Determine the (X, Y) coordinate at the center of the cell enclosing the given text.  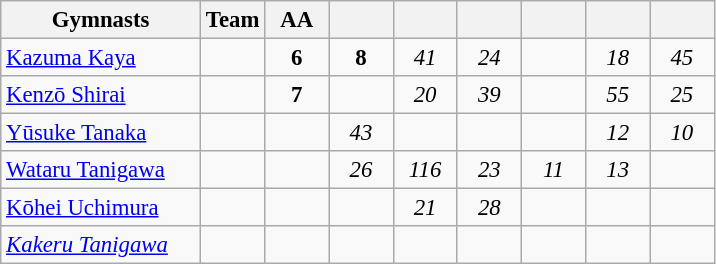
11 (553, 170)
Kazuma Kaya (101, 58)
39 (489, 95)
Kenzō Shirai (101, 95)
116 (425, 170)
8 (361, 58)
26 (361, 170)
12 (618, 133)
18 (618, 58)
6 (297, 58)
55 (618, 95)
Kakeru Tanigawa (101, 245)
Gymnasts (101, 20)
43 (361, 133)
24 (489, 58)
23 (489, 170)
41 (425, 58)
Yūsuke Tanaka (101, 133)
7 (297, 95)
AA (297, 20)
28 (489, 208)
45 (682, 58)
Kōhei Uchimura (101, 208)
21 (425, 208)
Team (232, 20)
25 (682, 95)
13 (618, 170)
20 (425, 95)
10 (682, 133)
Wataru Tanigawa (101, 170)
